Search for the cell housing the specified text and yield its [x, y] center coordinate. 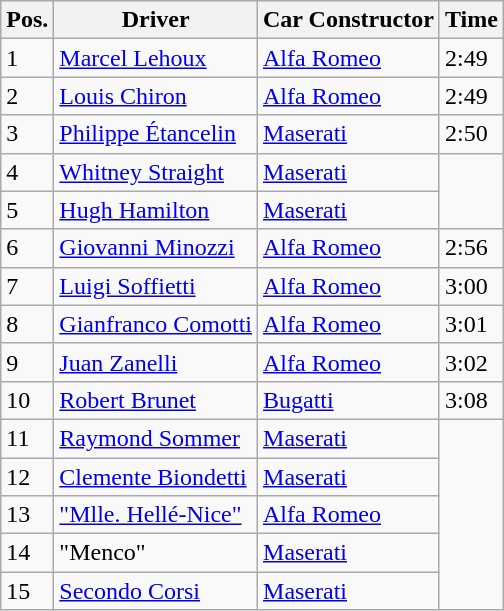
Raymond Sommer [156, 438]
11 [28, 438]
Time [471, 20]
1 [28, 58]
2 [28, 96]
Secondo Corsi [156, 591]
Philippe Étancelin [156, 134]
Car Constructor [349, 20]
3:08 [471, 400]
3 [28, 134]
15 [28, 591]
Luigi Soffietti [156, 286]
Louis Chiron [156, 96]
13 [28, 515]
7 [28, 286]
8 [28, 324]
2:50 [471, 134]
6 [28, 248]
Gianfranco Comotti [156, 324]
4 [28, 172]
9 [28, 362]
5 [28, 210]
Pos. [28, 20]
3:02 [471, 362]
10 [28, 400]
3:00 [471, 286]
Robert Brunet [156, 400]
"Menco" [156, 553]
Hugh Hamilton [156, 210]
Marcel Lehoux [156, 58]
3:01 [471, 324]
Giovanni Minozzi [156, 248]
"Mlle. Hellé-Nice" [156, 515]
14 [28, 553]
Juan Zanelli [156, 362]
Whitney Straight [156, 172]
12 [28, 477]
2:56 [471, 248]
Bugatti [349, 400]
Clemente Biondetti [156, 477]
Driver [156, 20]
